Output the [X, Y] coordinate of the center of the cell containing the given text.  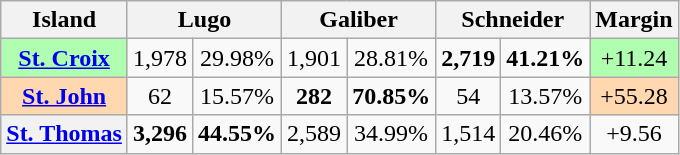
20.46% [546, 134]
Lugo [204, 20]
34.99% [392, 134]
Margin [634, 20]
Schneider [513, 20]
2,719 [468, 58]
St. Croix [64, 58]
Island [64, 20]
+9.56 [634, 134]
1,514 [468, 134]
2,589 [314, 134]
54 [468, 96]
13.57% [546, 96]
29.98% [236, 58]
44.55% [236, 134]
15.57% [236, 96]
282 [314, 96]
62 [160, 96]
28.81% [392, 58]
St. Thomas [64, 134]
41.21% [546, 58]
1,901 [314, 58]
1,978 [160, 58]
70.85% [392, 96]
St. John [64, 96]
3,296 [160, 134]
Galiber [359, 20]
+55.28 [634, 96]
+11.24 [634, 58]
